Locate the cell with the specified text and output its (x, y) center coordinate. 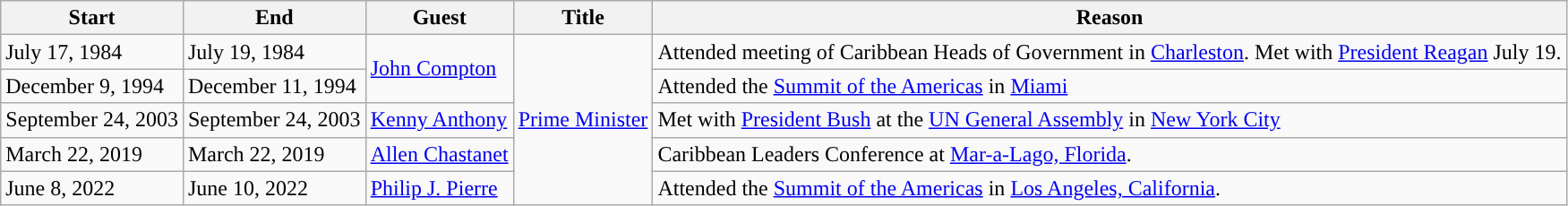
Attended the Summit of the Americas in Miami (1110, 86)
John Compton (439, 69)
December 11, 1994 (274, 86)
Caribbean Leaders Conference at Mar-a-Lago, Florida. (1110, 154)
Reason (1110, 18)
July 19, 1984 (274, 52)
Title (583, 18)
Met with President Bush at the UN General Assembly in New York City (1110, 120)
Kenny Anthony (439, 120)
Start (92, 18)
End (274, 18)
Allen Chastanet (439, 154)
Attended the Summit of the Americas in Los Angeles, California. (1110, 188)
Prime Minister (583, 120)
June 10, 2022 (274, 188)
June 8, 2022 (92, 188)
Philip J. Pierre (439, 188)
December 9, 1994 (92, 86)
Attended meeting of Caribbean Heads of Government in Charleston. Met with President Reagan July 19. (1110, 52)
Guest (439, 18)
July 17, 1984 (92, 52)
